Return [X, Y] of the center of cell containing provided text 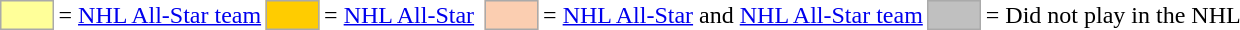
= NHL All-Star [400, 15]
= NHL All-Star team [160, 15]
= NHL All-Star and NHL All-Star team [734, 15]
